Determine the [X, Y] coordinate at the center of the cell enclosing the given text.  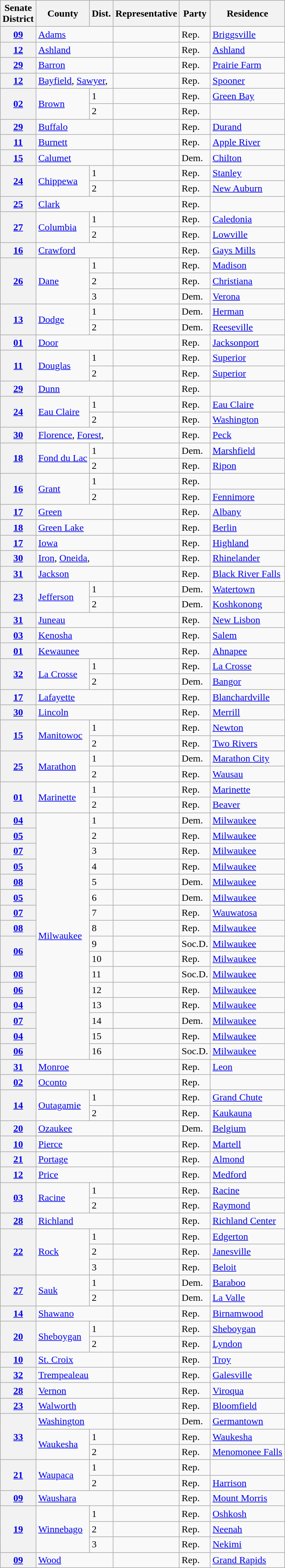
Wood [74, 1560]
Nekimi [247, 1545]
Door [74, 343]
Kewaunee [74, 651]
Brown [63, 104]
La Valle [247, 1298]
Douglas [63, 366]
Clark [74, 204]
Peck [247, 435]
Waushara [74, 1498]
Richland Center [247, 1221]
Kaukauna [247, 1113]
Caledonia [247, 219]
Blanchardville [247, 697]
Berlin [247, 528]
Outagamie [63, 1105]
Marathon City [247, 759]
9 [101, 944]
Calumet [74, 157]
Mount Morris [247, 1498]
Ahnapee [247, 651]
Raymond [247, 1206]
Menomonee Falls [247, 1452]
Watertown [247, 589]
Leon [247, 1067]
Oshkosh [247, 1514]
Winnebago [63, 1529]
Lafayette [74, 697]
Fennimore [247, 497]
Bayfield, Sawyer, [74, 81]
Waupaca [63, 1475]
County [63, 14]
Neenah [247, 1529]
Walworth [74, 1406]
Green Bay [247, 96]
New Auburn [247, 188]
Beaver [247, 805]
19 [18, 1529]
Portage [74, 1159]
Christiana [247, 281]
Galesville [247, 1375]
Adams [74, 34]
Juneau [74, 620]
Medford [247, 1174]
SenateDistrict [18, 14]
Stanley [247, 173]
Lyndon [247, 1344]
Albany [247, 512]
Newton [247, 728]
Troy [247, 1360]
St. Croix [74, 1360]
Prairie Farm [247, 65]
Durand [247, 127]
Merrill [247, 713]
Edgerton [247, 1236]
Sauk [63, 1290]
Bangor [247, 681]
Representative [146, 14]
5 [101, 882]
Dist. [101, 14]
Manitowoc [63, 736]
Trempealeau [74, 1375]
Harrison [247, 1483]
Dodge [63, 319]
Gays Mills [247, 250]
Koshkonong [247, 604]
Salem [247, 635]
22 [18, 1252]
7 [101, 913]
Germantown [247, 1421]
Iron, Oneida, [74, 558]
Spooner [247, 81]
New Lisbon [247, 620]
Verona [247, 296]
Ozaukee [74, 1128]
Janesville [247, 1252]
Fond du Lac [63, 458]
Jacksonport [247, 343]
Bloomfield [247, 1406]
Rhinelander [247, 558]
Dane [63, 281]
Party [195, 14]
Two Rivers [247, 743]
Green Lake [74, 528]
8 [101, 928]
Martell [247, 1144]
Wauwatosa [247, 913]
Buffalo [74, 127]
Burnett [74, 142]
Green [74, 512]
Residence [247, 14]
Columbia [63, 227]
Marathon [63, 766]
Shawano [74, 1313]
Grand Rapids [247, 1560]
Lincoln [74, 713]
Belgium [247, 1128]
Black River Falls [247, 574]
Grant [63, 489]
33 [18, 1436]
Barron [74, 65]
Birnamwood [247, 1313]
Beloit [247, 1267]
Vernon [74, 1390]
Monroe [74, 1067]
Rock [63, 1252]
Oconto [74, 1082]
Iowa [74, 543]
Herman [247, 312]
Lowville [247, 235]
Viroqua [247, 1390]
Crawford [74, 250]
Madison [247, 266]
Kenosha [74, 635]
Florence, Forest, [74, 435]
26 [18, 281]
Almond [247, 1159]
Apple River [247, 142]
Price [74, 1174]
Reeseville [247, 327]
Dunn [74, 389]
Richland [74, 1221]
Jefferson [63, 597]
Marshfield [247, 451]
Wausau [247, 774]
4 [101, 866]
6 [101, 897]
Baraboo [247, 1283]
Highland [247, 543]
Chippewa [63, 181]
Jackson [74, 574]
Chilton [247, 157]
Ripon [247, 466]
Grand Chute [247, 1098]
Briggsville [247, 34]
Pierce [74, 1144]
